Provide the (x, y) coordinate of the cell's center where the given text is located.  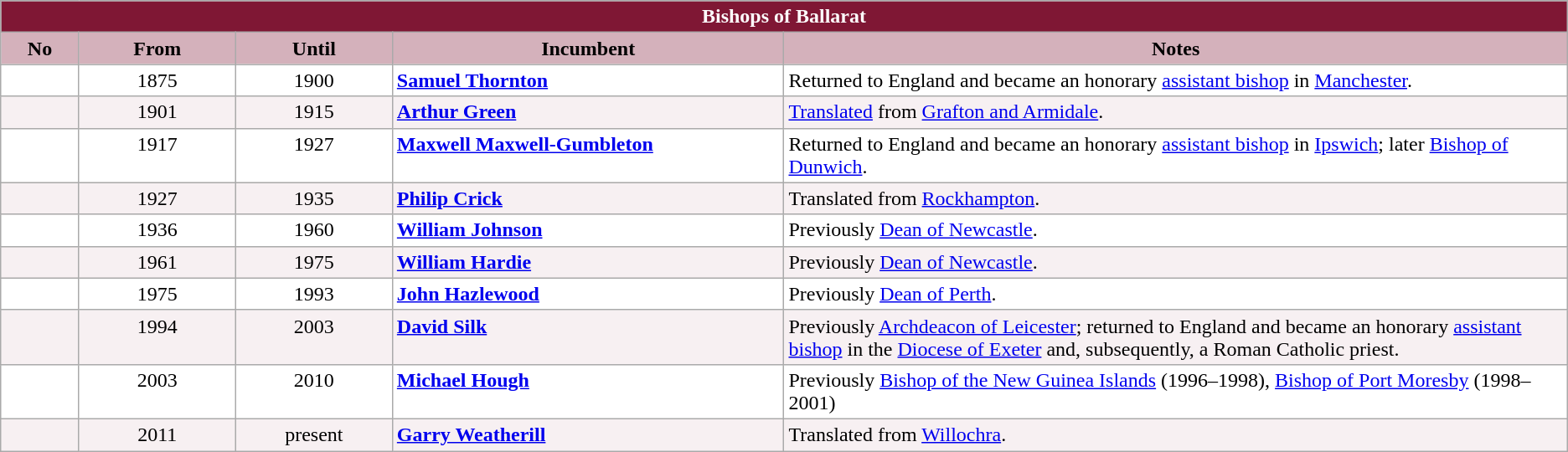
1875 (157, 80)
present (313, 434)
William Hardie (588, 262)
Previously Bishop of the New Guinea Islands (1996–1998), Bishop of Port Moresby (1998–2001) (1176, 392)
William Johnson (588, 230)
From (157, 49)
1936 (157, 230)
1994 (157, 336)
Arthur Green (588, 112)
1961 (157, 262)
Previously Dean of Perth. (1176, 294)
1901 (157, 112)
Philip Crick (588, 198)
1935 (313, 198)
Notes (1176, 49)
Incumbent (588, 49)
1960 (313, 230)
Samuel Thornton (588, 80)
Returned to England and became an honorary assistant bishop in Ipswich; later Bishop of Dunwich. (1176, 156)
2011 (157, 434)
Bishops of Ballarat (784, 17)
1900 (313, 80)
Maxwell Maxwell-Gumbleton (588, 156)
Garry Weatherill (588, 434)
1917 (157, 156)
2010 (313, 392)
Translated from Rockhampton. (1176, 198)
Translated from Grafton and Armidale. (1176, 112)
David Silk (588, 336)
1993 (313, 294)
Michael Hough (588, 392)
John Hazlewood (588, 294)
No (40, 49)
Until (313, 49)
Translated from Willochra. (1176, 434)
1915 (313, 112)
Returned to England and became an honorary assistant bishop in Manchester. (1176, 80)
